Return (x, y) of the center of cell containing provided text 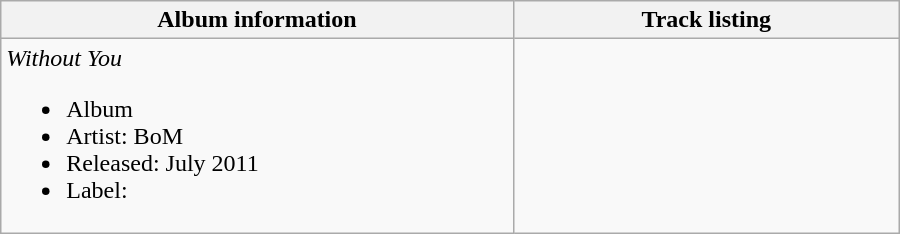
Without YouAlbumArtist: BoMReleased: July 2011Label: (257, 136)
Track listing (706, 20)
Album information (257, 20)
